From the cell containing the given text, extract its center point as [x, y] coordinate. 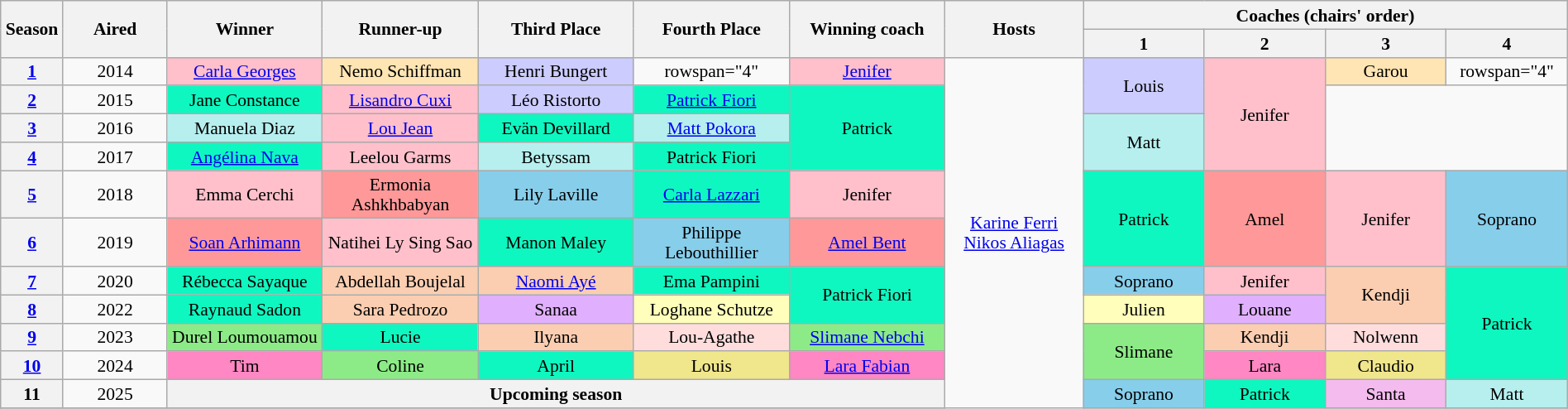
Winner [245, 29]
Leelou Garms [400, 156]
2016 [114, 128]
Nolwenn [1385, 337]
Amel [1264, 219]
Philippe Lebouthillier [711, 243]
Ermonia Ashkhbabyan [400, 195]
Julien [1144, 309]
Coaches (chairs' order) [1326, 15]
9 [32, 337]
Rébecca Sayaque [245, 281]
Karine FerriNikos Aliagas [1014, 232]
Emma Cerchi [245, 195]
Upcoming season [556, 394]
2018 [114, 195]
8 [32, 309]
Tim [245, 366]
Henri Bungert [556, 71]
Soan Arhimann [245, 243]
Jane Constance [245, 100]
Angélina Nava [245, 156]
Winning coach [867, 29]
Matt Pokora [711, 128]
2024 [114, 366]
Hosts [1014, 29]
Durel Loumouamou [245, 337]
5 [32, 195]
Carla Georges [245, 71]
10 [32, 366]
Ilyana [556, 337]
Betyssam [556, 156]
Sanaa [556, 309]
Léo Ristorto [556, 100]
Louane [1264, 309]
Natihei Ly Sing Sao [400, 243]
2020 [114, 281]
Season [32, 29]
11 [32, 394]
Fourth Place [711, 29]
6 [32, 243]
Manuela Diaz [245, 128]
Abdellah Boujelal [400, 281]
Runner-up [400, 29]
2022 [114, 309]
2014 [114, 71]
Slimane Nebchi [867, 337]
Third Place [556, 29]
Amel Bent [867, 243]
Manon Maley [556, 243]
Carla Lazzari [711, 195]
2025 [114, 394]
2017 [114, 156]
Lisandro Cuxi [400, 100]
Garou [1385, 71]
Lily Laville [556, 195]
Lou Jean [400, 128]
Claudio [1385, 366]
Sara Pedrozo [400, 309]
2019 [114, 243]
Lara [1264, 366]
Nemo Schiffman [400, 71]
Lou-Agathe [711, 337]
Naomi Ayé [556, 281]
Santa [1385, 394]
7 [32, 281]
Slimane [1144, 351]
Aired [114, 29]
2023 [114, 337]
Evän Devillard [556, 128]
2015 [114, 100]
Lara Fabian [867, 366]
Lucie [400, 337]
Raynaud Sadon [245, 309]
Coline [400, 366]
Loghane Schutze [711, 309]
April [556, 366]
Ema Pampini [711, 281]
